Determine the (x, y) coordinate at the center of the cell enclosing the given text.  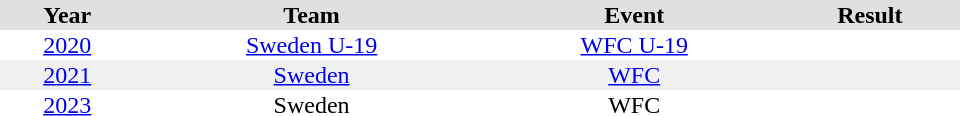
Event (634, 15)
WFC U-19 (634, 45)
Team (311, 15)
2021 (67, 75)
WFC (634, 75)
Result (870, 15)
Sweden U-19 (311, 45)
2020 (67, 45)
Sweden (311, 75)
Year (67, 15)
